Return the [X, Y] coordinate for the center point of the cell that contains the specified text.  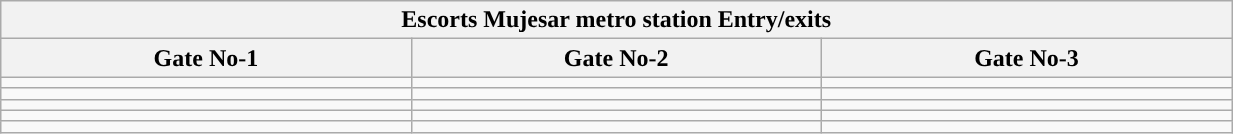
Gate No-1 [206, 58]
Gate No-3 [1026, 58]
Gate No-2 [616, 58]
Escorts Mujesar metro station Entry/exits [616, 20]
